Return [X, Y] of the center of cell containing provided text 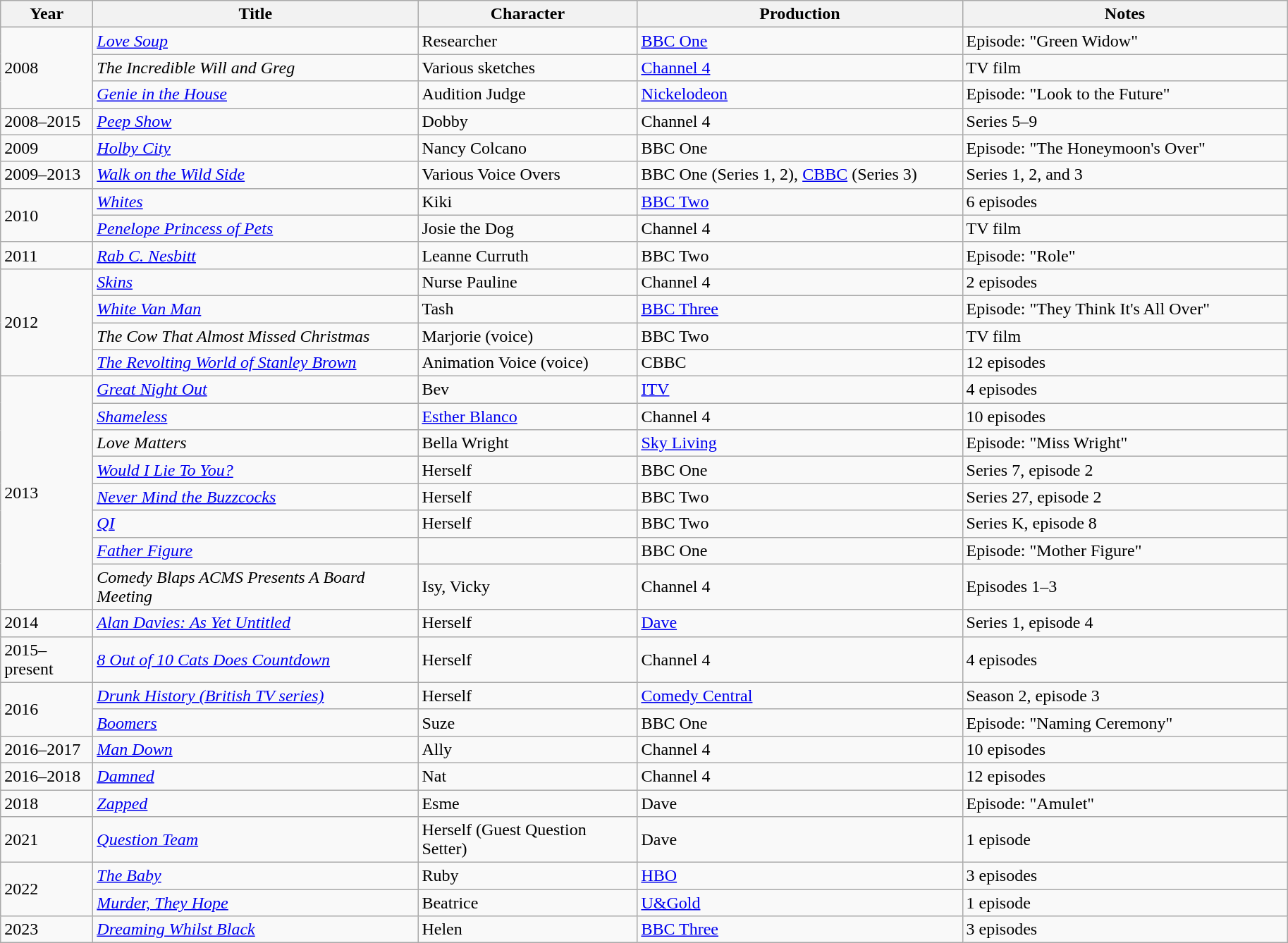
HBO [799, 876]
2013 [47, 493]
8 Out of 10 Cats Does Countdown [255, 660]
Series K, episode 8 [1125, 524]
2021 [47, 840]
Herself (Guest Question Setter) [527, 840]
2 episodes [1125, 282]
Episode: "They Think It's All Over" [1125, 309]
Dreaming Whilst Black [255, 930]
Year [47, 14]
Leanne Curruth [527, 255]
Never Mind the Buzzcocks [255, 497]
Suze [527, 722]
Episode: "Look to the Future" [1125, 94]
2010 [47, 215]
Ally [527, 749]
Holby City [255, 148]
Love Matters [255, 443]
Love Soup [255, 41]
U&Gold [799, 903]
Boomers [255, 722]
Series 27, episode 2 [1125, 497]
Kiki [527, 202]
2008–2015 [47, 121]
Helen [527, 930]
2009–2013 [47, 175]
Nurse Pauline [527, 282]
2011 [47, 255]
Dobby [527, 121]
Marjorie (voice) [527, 336]
6 episodes [1125, 202]
Man Down [255, 749]
Tash [527, 309]
Production [799, 14]
Season 2, episode 3 [1125, 696]
2008 [47, 68]
Would I Lie To You? [255, 470]
Episode: "Amulet" [1125, 803]
Title [255, 14]
Ruby [527, 876]
Series 1, episode 4 [1125, 623]
Audition Judge [527, 94]
Nancy Colcano [527, 148]
Episode: "Naming Ceremony" [1125, 722]
Great Night Out [255, 390]
Beatrice [527, 903]
Various Voice Overs [527, 175]
ITV [799, 390]
Episode: "The Honeymoon's Over" [1125, 148]
Character [527, 14]
Episode: "Mother Figure" [1125, 550]
Zapped [255, 803]
White Van Man [255, 309]
The Incredible Will and Greg [255, 68]
Murder, They Hope [255, 903]
Father Figure [255, 550]
Josie the Dog [527, 228]
Comedy Blaps ACMS Presents A Board Meeting [255, 586]
2015–present [47, 660]
Alan Davies: As Yet Untitled [255, 623]
Penelope Princess of Pets [255, 228]
Drunk History (British TV series) [255, 696]
Bella Wright [527, 443]
Shameless [255, 417]
Episode: "Miss Wright" [1125, 443]
Series 1, 2, and 3 [1125, 175]
Animation Voice (voice) [527, 363]
2023 [47, 930]
BBC One (Series 1, 2), CBBC (Series 3) [799, 175]
The Cow That Almost Missed Christmas [255, 336]
Sky Living [799, 443]
Esther Blanco [527, 417]
Walk on the Wild Side [255, 175]
Nickelodeon [799, 94]
Series 5–9 [1125, 121]
Episode: "Role" [1125, 255]
Damned [255, 776]
Bev [527, 390]
The Baby [255, 876]
Episode: "Green Widow" [1125, 41]
2018 [47, 803]
Isy, Vicky [527, 586]
Peep Show [255, 121]
Question Team [255, 840]
Whites [255, 202]
2016–2017 [47, 749]
QI [255, 524]
Esme [527, 803]
2009 [47, 148]
Rab C. Nesbitt [255, 255]
Skins [255, 282]
Comedy Central [799, 696]
Nat [527, 776]
The Revolting World of Stanley Brown [255, 363]
2014 [47, 623]
Various sketches [527, 68]
Genie in the House [255, 94]
CBBC [799, 363]
Series 7, episode 2 [1125, 470]
2016 [47, 709]
Researcher [527, 41]
2022 [47, 889]
Episodes 1–3 [1125, 586]
2016–2018 [47, 776]
Notes [1125, 14]
2012 [47, 322]
